Scan for the cell matching the given text and deliver its (X, Y) coordinate at center. 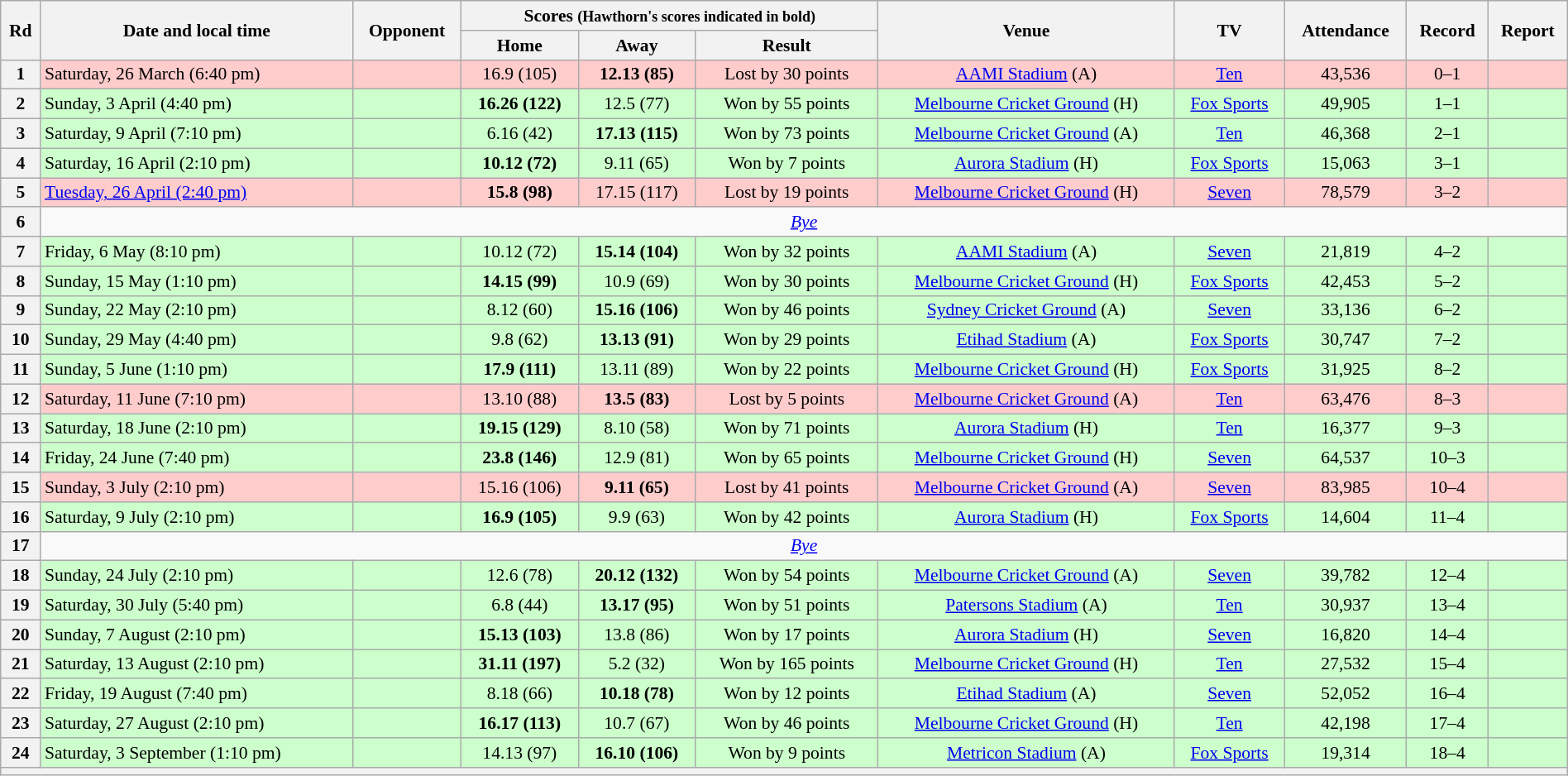
5–2 (1447, 281)
42,198 (1346, 723)
Saturday, 9 April (7:10 pm) (197, 134)
1–1 (1447, 104)
14–4 (1447, 635)
1 (21, 74)
Attendance (1346, 30)
16–4 (1447, 694)
Record (1447, 30)
17.15 (117) (637, 193)
30,747 (1346, 340)
10.7 (67) (637, 723)
8.18 (66) (520, 694)
Metricon Stadium (A) (1026, 753)
2 (21, 104)
Friday, 19 August (7:40 pm) (197, 694)
Lost by 19 points (787, 193)
8.12 (60) (520, 310)
22 (21, 694)
Opponent (407, 30)
14.15 (99) (520, 281)
16,377 (1346, 429)
19 (21, 606)
13.5 (83) (637, 399)
Won by 17 points (787, 635)
20.12 (132) (637, 576)
20 (21, 635)
16.10 (106) (637, 753)
2–1 (1447, 134)
Won by 71 points (787, 429)
10 (21, 340)
42,453 (1346, 281)
Home (520, 46)
15.8 (98) (520, 193)
15.14 (104) (637, 251)
0–1 (1447, 74)
15,063 (1346, 163)
Won by 42 points (787, 517)
21,819 (1346, 251)
3–2 (1447, 193)
13 (21, 429)
12.6 (78) (520, 576)
12.13 (85) (637, 74)
23 (21, 723)
5.2 (32) (637, 664)
6–2 (1447, 310)
10.18 (78) (637, 694)
78,579 (1346, 193)
15–4 (1447, 664)
10.9 (69) (637, 281)
17 (21, 546)
Sunday, 22 May (2:10 pm) (197, 310)
Won by 55 points (787, 104)
Saturday, 27 August (2:10 pm) (197, 723)
8–2 (1447, 370)
4 (21, 163)
16 (21, 517)
19.15 (129) (520, 429)
13.8 (86) (637, 635)
9.8 (62) (520, 340)
10–4 (1447, 487)
Won by 32 points (787, 251)
Saturday, 11 June (7:10 pm) (197, 399)
Friday, 24 June (7:40 pm) (197, 458)
Won by 9 points (787, 753)
83,985 (1346, 487)
13.11 (89) (637, 370)
43,536 (1346, 74)
Saturday, 16 April (2:10 pm) (197, 163)
39,782 (1346, 576)
Saturday, 3 September (1:10 pm) (197, 753)
Sunday, 5 June (1:10 pm) (197, 370)
15.13 (103) (520, 635)
Result (787, 46)
Won by 73 points (787, 134)
Saturday, 18 June (2:10 pm) (197, 429)
14.13 (97) (520, 753)
13–4 (1447, 606)
17–4 (1447, 723)
4–2 (1447, 251)
12.5 (77) (637, 104)
12–4 (1447, 576)
7–2 (1447, 340)
23.8 (146) (520, 458)
Won by 65 points (787, 458)
6.16 (42) (520, 134)
Saturday, 30 July (5:40 pm) (197, 606)
TV (1229, 30)
13.17 (95) (637, 606)
15 (21, 487)
18 (21, 576)
3–1 (1447, 163)
Saturday, 13 August (2:10 pm) (197, 664)
10–3 (1447, 458)
12 (21, 399)
21 (21, 664)
Report (1528, 30)
Saturday, 9 July (2:10 pm) (197, 517)
Sydney Cricket Ground (A) (1026, 310)
8.10 (58) (637, 429)
24 (21, 753)
3 (21, 134)
Lost by 30 points (787, 74)
6.8 (44) (520, 606)
16.26 (122) (520, 104)
13.10 (88) (520, 399)
12.9 (81) (637, 458)
19,314 (1346, 753)
16,820 (1346, 635)
9–3 (1447, 429)
Sunday, 29 May (4:40 pm) (197, 340)
64,537 (1346, 458)
18–4 (1447, 753)
Won by 30 points (787, 281)
8–3 (1447, 399)
9.9 (63) (637, 517)
17.13 (115) (637, 134)
Lost by 41 points (787, 487)
14,604 (1346, 517)
7 (21, 251)
Won by 7 points (787, 163)
63,476 (1346, 399)
Won by 51 points (787, 606)
Saturday, 26 March (6:40 pm) (197, 74)
49,905 (1346, 104)
Won by 54 points (787, 576)
30,937 (1346, 606)
Away (637, 46)
Sunday, 7 August (2:10 pm) (197, 635)
Rd (21, 30)
Date and local time (197, 30)
17.9 (111) (520, 370)
46,368 (1346, 134)
Venue (1026, 30)
33,136 (1346, 310)
Won by 22 points (787, 370)
Patersons Stadium (A) (1026, 606)
31,925 (1346, 370)
Friday, 6 May (8:10 pm) (197, 251)
14 (21, 458)
Sunday, 3 July (2:10 pm) (197, 487)
Tuesday, 26 April (2:40 pm) (197, 193)
Sunday, 15 May (1:10 pm) (197, 281)
Lost by 5 points (787, 399)
9 (21, 310)
Scores (Hawthorn's scores indicated in bold) (670, 16)
13.13 (91) (637, 340)
Won by 29 points (787, 340)
Won by 165 points (787, 664)
27,532 (1346, 664)
Sunday, 3 April (4:40 pm) (197, 104)
31.11 (197) (520, 664)
Won by 12 points (787, 694)
11 (21, 370)
8 (21, 281)
11–4 (1447, 517)
6 (21, 223)
52,052 (1346, 694)
5 (21, 193)
16.17 (113) (520, 723)
Sunday, 24 July (2:10 pm) (197, 576)
